Identify which cell holds the provided text, then report its (X, Y) central coordinate. 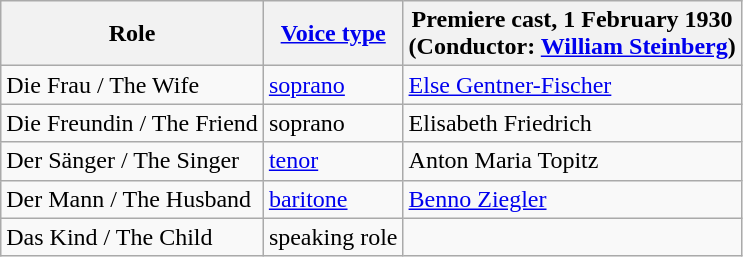
Anton Maria Topitz (572, 161)
Benno Ziegler (572, 199)
Das Kind / The Child (132, 237)
tenor (333, 161)
Die Freundin / The Friend (132, 123)
Die Frau / The Wife (132, 85)
Elisabeth Friedrich (572, 123)
Premiere cast, 1 February 1930(Conductor: William Steinberg) (572, 34)
Else Gentner-Fischer (572, 85)
Voice type (333, 34)
Der Sänger / The Singer (132, 161)
Role (132, 34)
Der Mann / The Husband (132, 199)
speaking role (333, 237)
baritone (333, 199)
